From the cell containing the given text, extract its center point as [X, Y] coordinate. 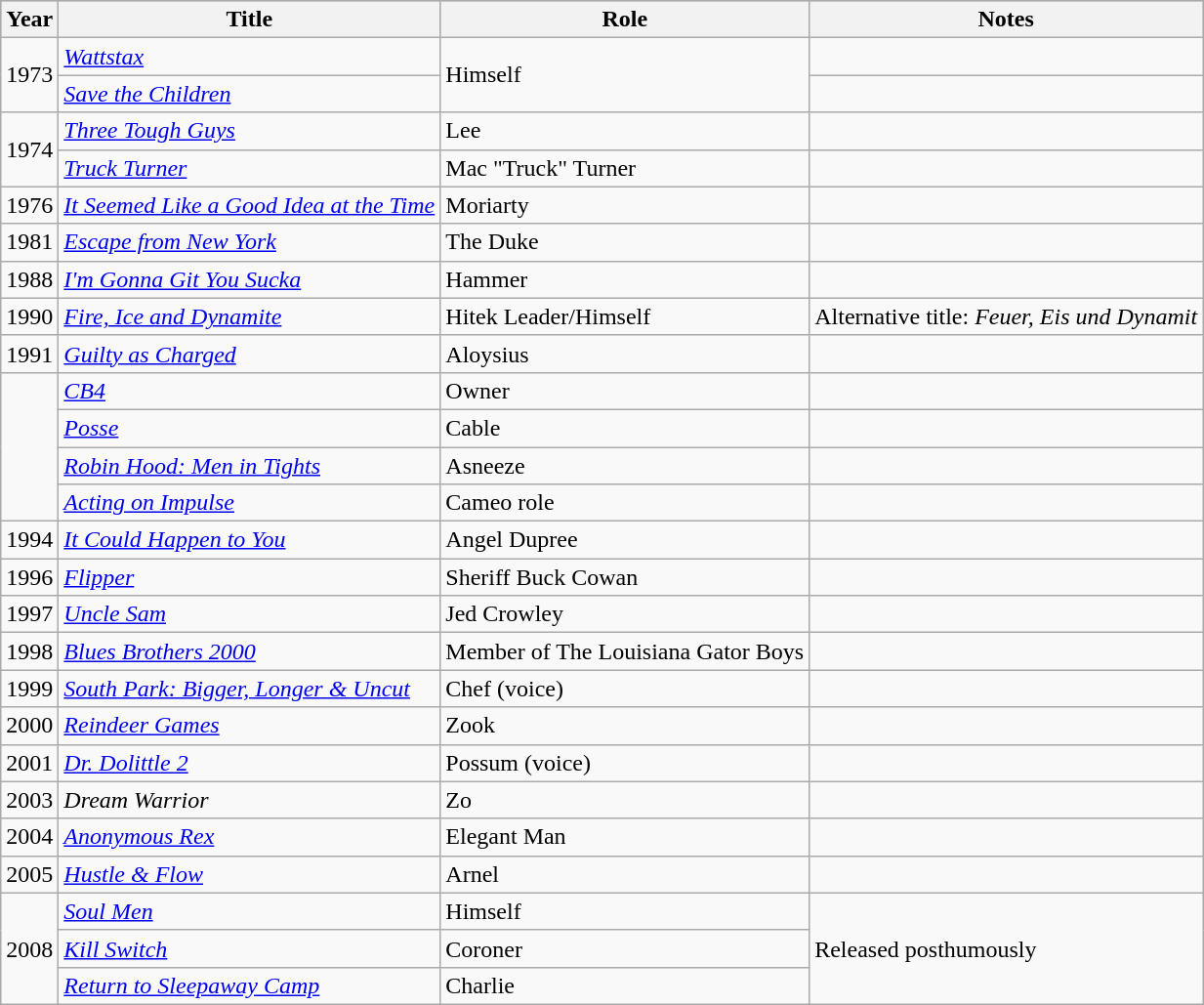
2008 [29, 948]
Dream Warrior [250, 800]
South Park: Bigger, Longer & Uncut [250, 689]
Arnel [625, 874]
Angel Dupree [625, 540]
CB4 [250, 391]
Blues Brothers 2000 [250, 651]
Jed Crowley [625, 614]
Released posthumously [1006, 948]
It Could Happen to You [250, 540]
Coroner [625, 948]
Asneeze [625, 466]
2005 [29, 874]
1991 [29, 354]
Alternative title: Feuer, Eis und Dynamit [1006, 316]
Zook [625, 726]
Hitek Leader/Himself [625, 316]
Truck Turner [250, 168]
1997 [29, 614]
I'm Gonna Git You Sucka [250, 279]
1999 [29, 689]
Aloysius [625, 354]
Soul Men [250, 911]
Posse [250, 428]
Uncle Sam [250, 614]
Moriarty [625, 205]
Cameo role [625, 503]
1976 [29, 205]
1981 [29, 242]
Fire, Ice and Dynamite [250, 316]
Charlie [625, 985]
Flipper [250, 577]
Elegant Man [625, 837]
Wattstax [250, 57]
Year [29, 20]
Hustle & Flow [250, 874]
Possum (voice) [625, 763]
2000 [29, 726]
Dr. Dolittle 2 [250, 763]
Robin Hood: Men in Tights [250, 466]
Anonymous Rex [250, 837]
Chef (voice) [625, 689]
Lee [625, 131]
Owner [625, 391]
Zo [625, 800]
Reindeer Games [250, 726]
1974 [29, 149]
Role [625, 20]
Three Tough Guys [250, 131]
1998 [29, 651]
Title [250, 20]
2004 [29, 837]
Notes [1006, 20]
Return to Sleepaway Camp [250, 985]
2003 [29, 800]
Guilty as Charged [250, 354]
It Seemed Like a Good Idea at the Time [250, 205]
Member of The Louisiana Gator Boys [625, 651]
1988 [29, 279]
Acting on Impulse [250, 503]
1990 [29, 316]
Cable [625, 428]
1996 [29, 577]
Save the Children [250, 94]
The Duke [625, 242]
Sheriff Buck Cowan [625, 577]
Escape from New York [250, 242]
Kill Switch [250, 948]
2001 [29, 763]
Mac "Truck" Turner [625, 168]
1994 [29, 540]
Hammer [625, 279]
1973 [29, 75]
